From the cell containing the given text, extract its center point as (x, y) coordinate. 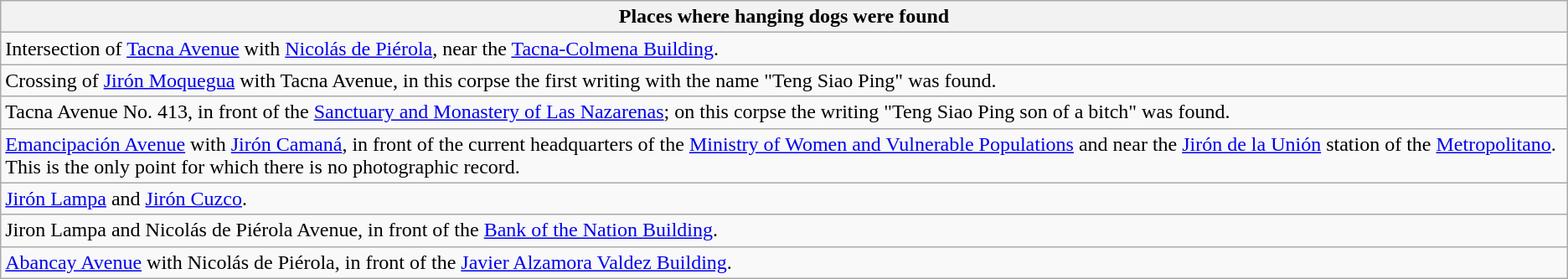
Crossing of Jirón Moquegua with Tacna Avenue, in this corpse the first writing with the name "Teng Siao Ping" was found. (784, 80)
Jirón Lampa and Jirón Cuzco. (784, 199)
Tacna Avenue No. 413, in front of the Sanctuary and Monastery of Las Nazarenas; on this corpse the writing "Teng Siao Ping son of a bitch" was found. (784, 112)
Places where hanging dogs were found (784, 17)
Abancay Avenue with Nicolás de Piérola, in front of the Javier Alzamora Valdez Building. (784, 262)
Intersection of Tacna Avenue with Nicolás de Piérola, near the Tacna-Colmena Building. (784, 49)
Jiron Lampa and Nicolás de Piérola Avenue, in front of the Bank of the Nation Building. (784, 230)
